For the text-containing cell, return its midpoint in [X, Y] coordinate format. 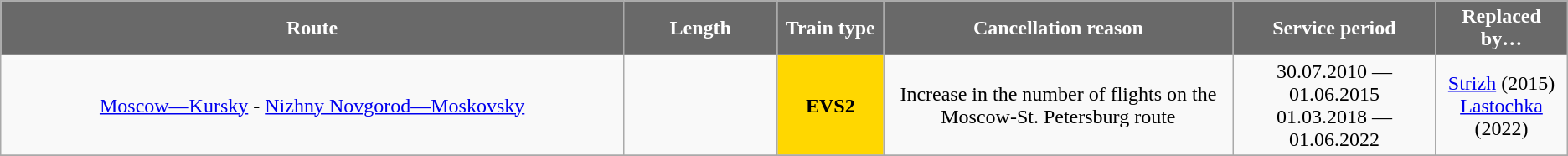
Moscow—Kursky - Nizhny Novgorod—Moskovsky [312, 106]
Length [700, 29]
Cancellation reason [1059, 29]
Increase in the number of flights on the Moscow-St. Petersburg route [1059, 106]
Train type [831, 29]
30.07.2010 — 01.06.201501.03.2018 — 01.06.2022 [1334, 106]
Replaced by… [1501, 29]
Service period [1334, 29]
Strizh (2015)Lastochka (2022) [1501, 106]
Route [312, 29]
EVS2 [831, 106]
